From the cell containing the given text, extract its center point as [X, Y] coordinate. 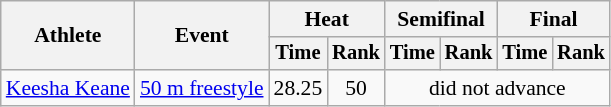
Keesha Keane [68, 88]
Semifinal [441, 19]
Event [202, 36]
Final [553, 19]
Athlete [68, 36]
50 m freestyle [202, 88]
Heat [327, 19]
28.25 [298, 88]
50 [356, 88]
did not advance [498, 88]
